For the text-containing cell, return its midpoint in (x, y) coordinate format. 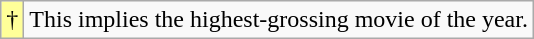
This implies the highest-grossing movie of the year. (279, 20)
† (12, 20)
